Extract the (X, Y) coordinate from the center of the cell holding the provided text.  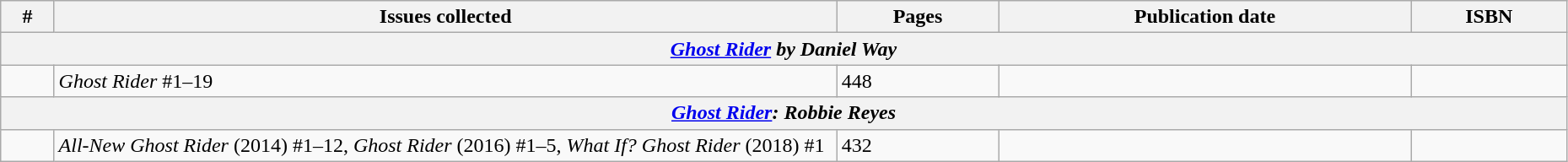
All-New Ghost Rider (2014) #1–12, Ghost Rider (2016) #1–5, What If? Ghost Rider (2018) #1 (445, 145)
Pages (918, 17)
Ghost Rider by Daniel Way (784, 49)
# (27, 17)
Publication date (1205, 17)
Ghost Rider #1–19 (445, 81)
Issues collected (445, 17)
432 (918, 145)
Ghost Rider: Robbie Reyes (784, 113)
448 (918, 81)
ISBN (1489, 17)
